Pinpoint the cell where the given text exists, returning its [x, y] midpoint coordinate. 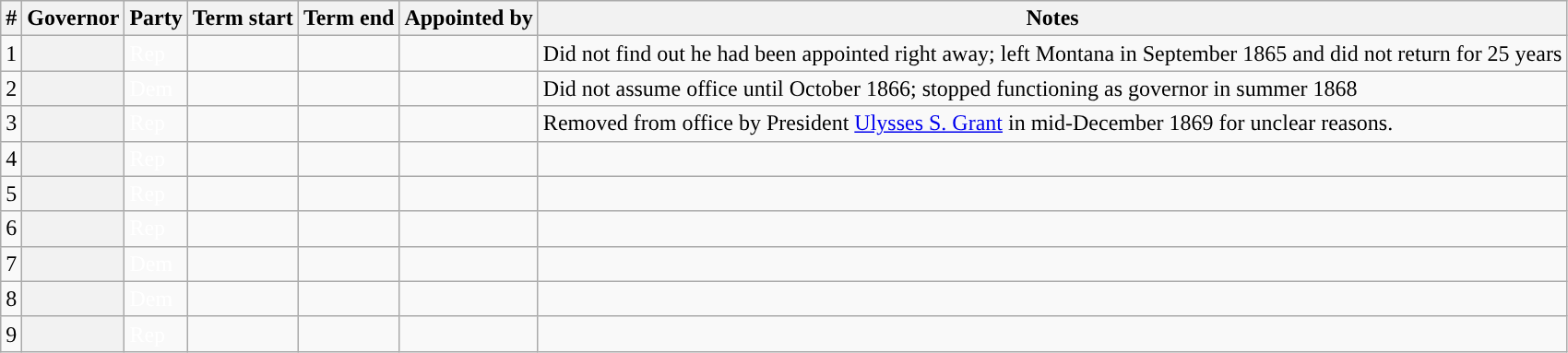
7 [11, 264]
2 [11, 88]
Governor [74, 18]
Notes [1051, 18]
Did not assume office until October 1866; stopped functioning as governor in summer 1868 [1051, 88]
5 [11, 194]
Appointed by [469, 18]
9 [11, 334]
# [11, 18]
Term end [349, 18]
Did not find out he had been appointed right away; left Montana in September 1865 and did not return for 25 years [1051, 53]
1 [11, 53]
3 [11, 124]
Term start [243, 18]
6 [11, 229]
4 [11, 159]
Party [156, 18]
Removed from office by President Ulysses S. Grant in mid-December 1869 for unclear reasons. [1051, 124]
8 [11, 299]
